Search for the cell housing the specified text and yield its (X, Y) center coordinate. 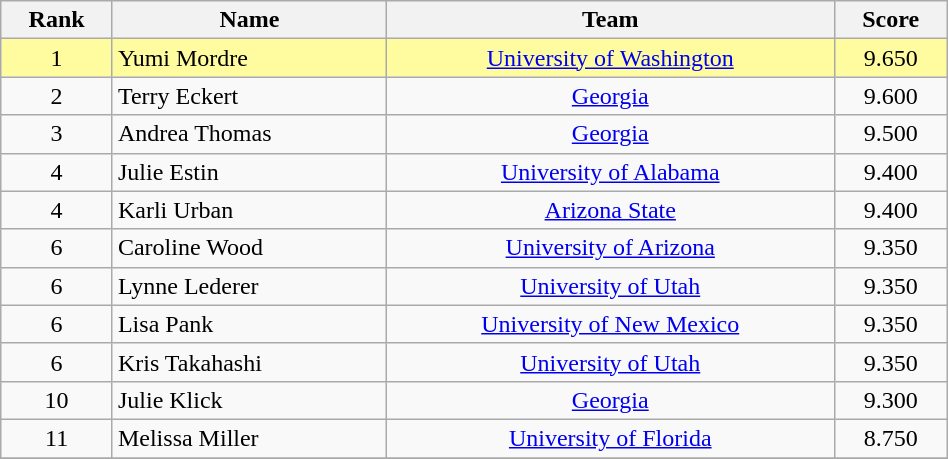
Lynne Lederer (249, 286)
Score (890, 20)
Rank (57, 20)
Yumi Mordre (249, 58)
Kris Takahashi (249, 362)
1 (57, 58)
3 (57, 134)
11 (57, 438)
University of New Mexico (610, 324)
Name (249, 20)
University of Alabama (610, 172)
9.500 (890, 134)
9.300 (890, 400)
2 (57, 96)
Lisa Pank (249, 324)
9.650 (890, 58)
University of Arizona (610, 248)
10 (57, 400)
Melissa Miller (249, 438)
Caroline Wood (249, 248)
Arizona State (610, 210)
Terry Eckert (249, 96)
8.750 (890, 438)
9.600 (890, 96)
Julie Estin (249, 172)
Team (610, 20)
University of Florida (610, 438)
Karli Urban (249, 210)
Julie Klick (249, 400)
Andrea Thomas (249, 134)
University of Washington (610, 58)
